Provide the [x, y] coordinate of the cell's center where the given text is located.  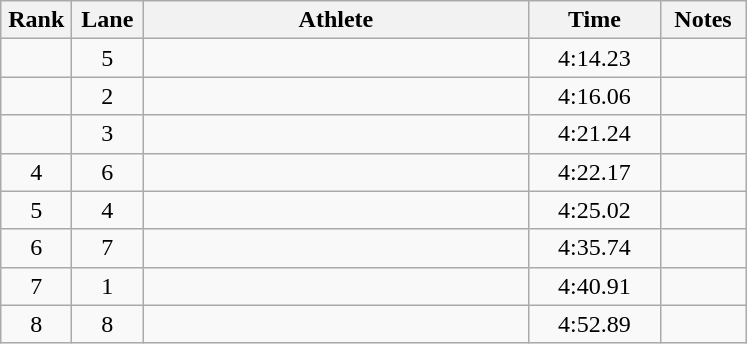
4:21.24 [594, 134]
4:14.23 [594, 58]
Lane [108, 20]
4:35.74 [594, 248]
4:40.91 [594, 286]
4:25.02 [594, 210]
3 [108, 134]
1 [108, 286]
4:22.17 [594, 172]
2 [108, 96]
4:52.89 [594, 324]
Athlete [336, 20]
Rank [36, 20]
Notes [703, 20]
4:16.06 [594, 96]
Time [594, 20]
